Find where the given text appears and provide that cell's center as (X, Y) coordinate. 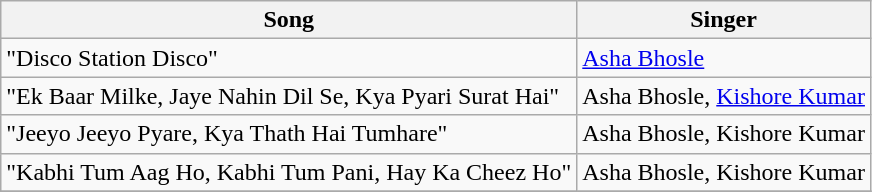
Asha Bhosle (724, 58)
"Disco Station Disco" (289, 58)
"Ek Baar Milke, Jaye Nahin Dil Se, Kya Pyari Surat Hai" (289, 96)
Singer (724, 20)
"Kabhi Tum Aag Ho, Kabhi Tum Pani, Hay Ka Cheez Ho" (289, 172)
Song (289, 20)
"Jeeyo Jeeyo Pyare, Kya Thath Hai Tumhare" (289, 134)
